Scan for the cell matching the given text and deliver its [X, Y] coordinate at center. 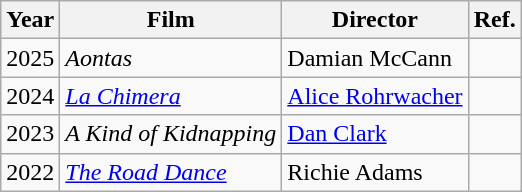
The Road Dance [171, 172]
Dan Clark [375, 134]
Director [375, 20]
Alice Rohrwacher [375, 96]
Damian McCann [375, 58]
Ref. [494, 20]
2022 [30, 172]
La Chimera [171, 96]
Aontas [171, 58]
2025 [30, 58]
2024 [30, 96]
Richie Adams [375, 172]
A Kind of Kidnapping [171, 134]
2023 [30, 134]
Film [171, 20]
Year [30, 20]
